Provide the [X, Y] coordinate of the cell's center where the given text is located.  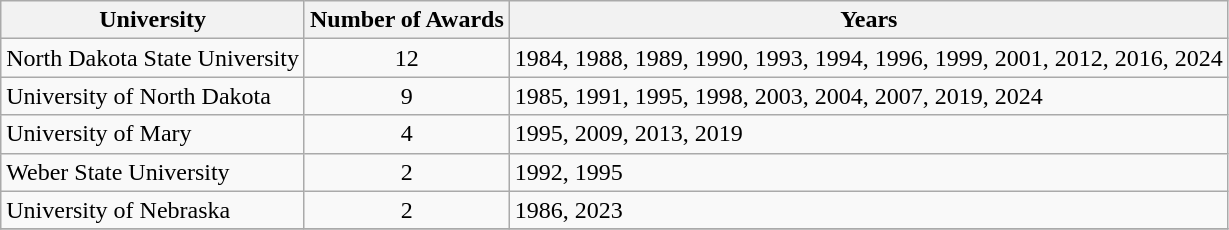
1986, 2023 [868, 210]
12 [406, 58]
1984, 1988, 1989, 1990, 1993, 1994, 1996, 1999, 2001, 2012, 2016, 2024 [868, 58]
9 [406, 96]
1985, 1991, 1995, 1998, 2003, 2004, 2007, 2019, 2024 [868, 96]
University [153, 20]
Years [868, 20]
Number of Awards [406, 20]
1995, 2009, 2013, 2019 [868, 134]
1992, 1995 [868, 172]
4 [406, 134]
North Dakota State University [153, 58]
University of North Dakota [153, 96]
Weber State University [153, 172]
University of Nebraska [153, 210]
University of Mary [153, 134]
